Find where the given text appears and provide that cell's center as [X, Y] coordinate. 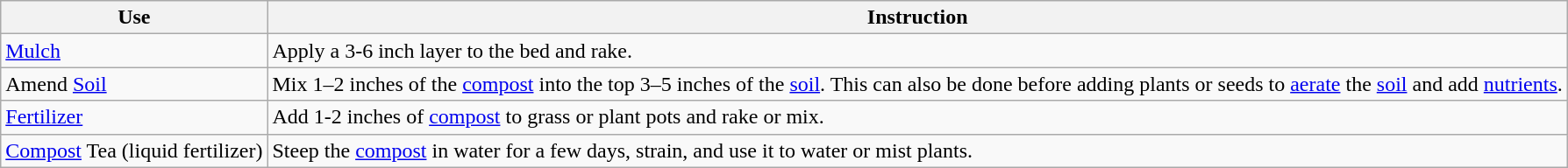
Mulch [134, 51]
Fertilizer [134, 117]
Instruction [917, 17]
Add 1-2 inches of compost to grass or plant pots and rake or mix. [917, 117]
Compost Tea (liquid fertilizer) [134, 150]
Amend Soil [134, 84]
Use [134, 17]
Apply a 3-6 inch layer to the bed and rake. [917, 51]
Steep the compost in water for a few days, strain, and use it to water or mist plants. [917, 150]
